From the cell containing the given text, extract its center point as [x, y] coordinate. 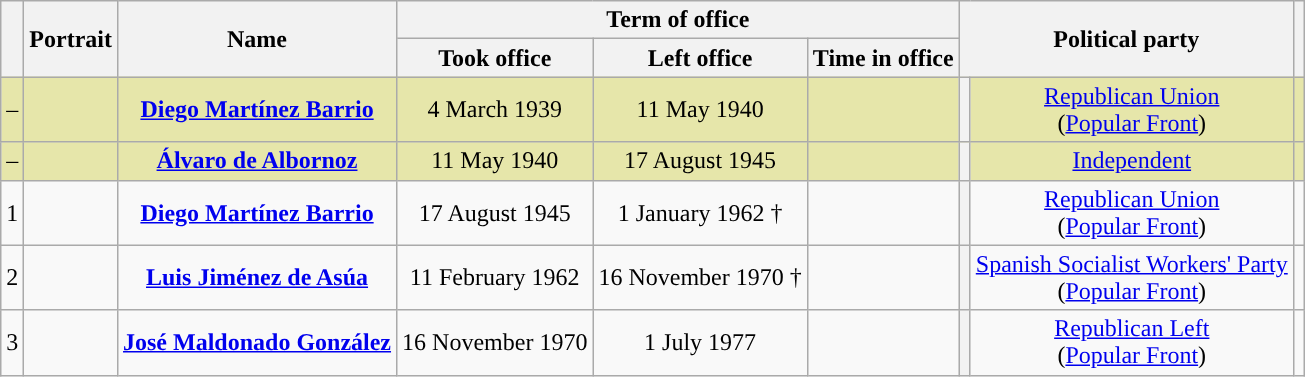
Political party [1126, 39]
Time in office [883, 58]
16 November 1970 [495, 342]
Republican Left(Popular Front) [1132, 342]
3 [12, 342]
Term of office [678, 20]
Name [256, 39]
1 [12, 212]
16 November 1970 † [700, 278]
Took office [495, 58]
Álvaro de Albornoz [256, 161]
4 March 1939 [495, 110]
Left office [700, 58]
11 February 1962 [495, 278]
Luis Jiménez de Asúa [256, 278]
1 January 1962 † [700, 212]
2 [12, 278]
Spanish Socialist Workers' Party(Popular Front) [1132, 278]
Independent [1132, 161]
1 July 1977 [700, 342]
José Maldonado González [256, 342]
Portrait [71, 39]
